Detect which cell encompasses the target text, then output its (x, y) center coordinate. 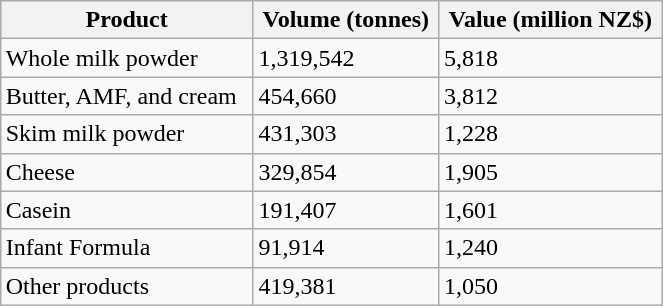
Value (million NZ$) (550, 20)
454,660 (346, 96)
5,818 (550, 58)
Skim milk powder (126, 134)
Product (126, 20)
1,050 (550, 286)
Cheese (126, 172)
1,240 (550, 248)
329,854 (346, 172)
1,905 (550, 172)
Other products (126, 286)
1,601 (550, 210)
91,914 (346, 248)
419,381 (346, 286)
3,812 (550, 96)
Whole milk powder (126, 58)
1,228 (550, 134)
191,407 (346, 210)
Infant Formula (126, 248)
431,303 (346, 134)
Casein (126, 210)
1,319,542 (346, 58)
Volume (tonnes) (346, 20)
Butter, AMF, and cream (126, 96)
